Find where the given text appears and provide that cell's center as (x, y) coordinate. 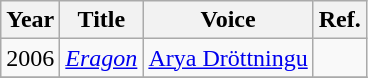
Voice (228, 20)
2006 (30, 58)
Eragon (102, 58)
Ref. (340, 20)
Title (102, 20)
Year (30, 20)
Arya Dröttningu (228, 58)
